Locate the cell with the specified text and output its [x, y] center coordinate. 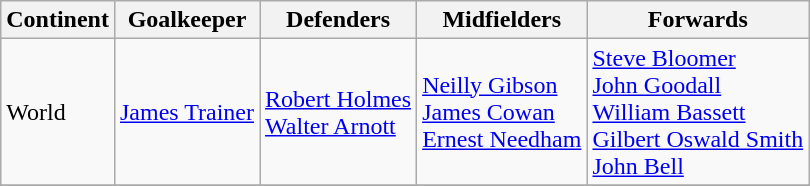
Robert Holmes Walter Arnott [338, 112]
Defenders [338, 20]
Forwards [698, 20]
James Trainer [186, 112]
World [58, 112]
Neilly Gibson James Cowan Ernest Needham [502, 112]
Steve Bloomer John Goodall William Bassett Gilbert Oswald Smith John Bell [698, 112]
Midfielders [502, 20]
Continent [58, 20]
Goalkeeper [186, 20]
